Pinpoint the cell where the given text exists, returning its [x, y] midpoint coordinate. 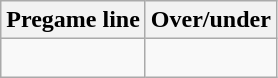
Over/under [210, 20]
Pregame line [74, 20]
